For the text-containing cell, return its midpoint in (x, y) coordinate format. 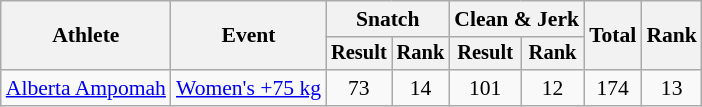
174 (612, 88)
101 (485, 88)
13 (672, 88)
73 (359, 88)
12 (552, 88)
Alberta Ampomah (86, 88)
Event (248, 36)
Athlete (86, 36)
Women's +75 kg (248, 88)
14 (421, 88)
Snatch (388, 19)
Clean & Jerk (516, 19)
Total (612, 36)
